Return the (x, y) coordinate for the center point of the cell that contains the specified text.  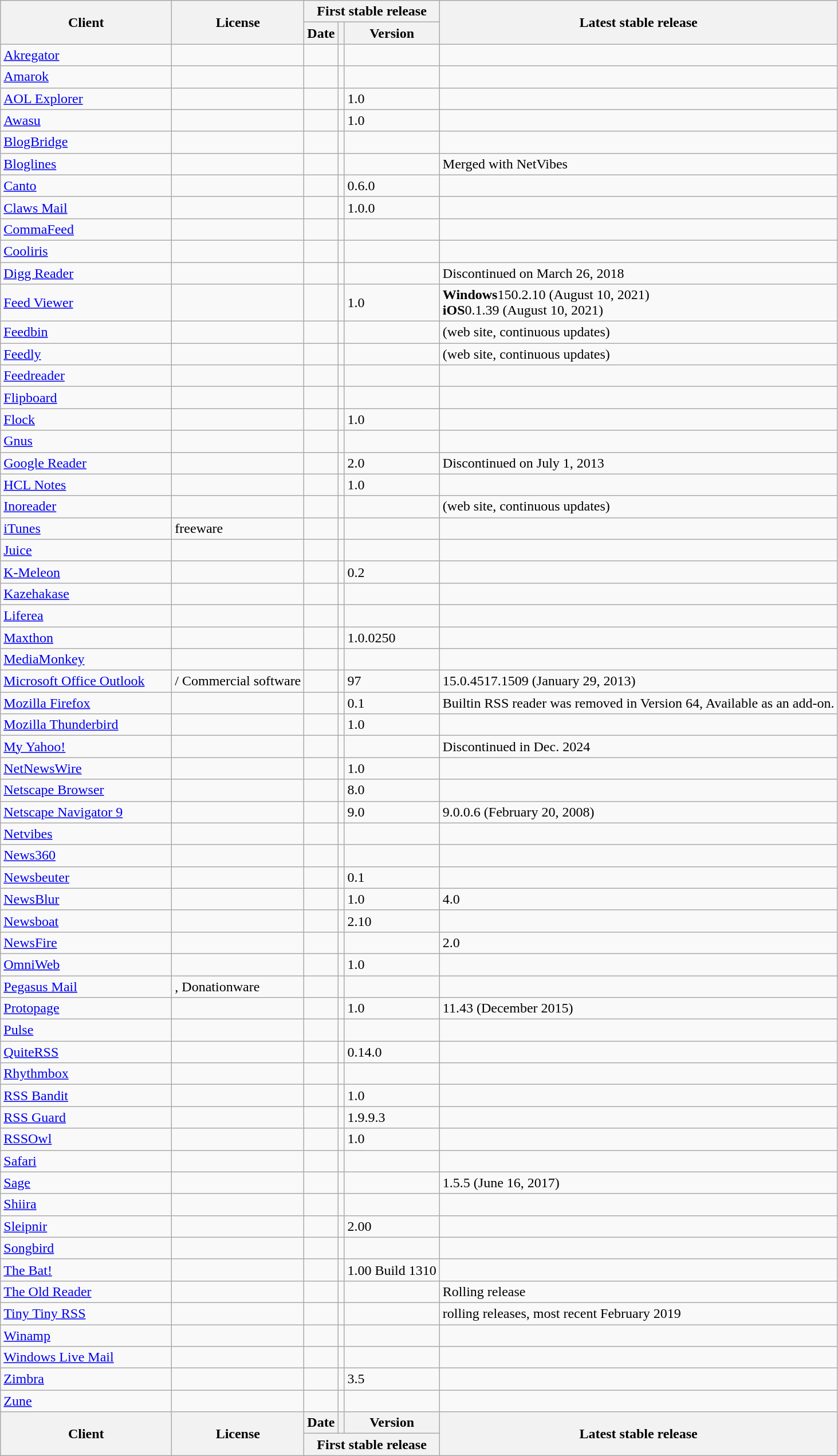
11.43 (December 2015) (638, 1008)
RSS Bandit (86, 1096)
HCL Notes (86, 485)
Flipboard (86, 398)
freeware (238, 528)
NewsBlur (86, 899)
, Donationware (238, 986)
RSSOwl (86, 1139)
Feedly (86, 354)
1.9.9.3 (392, 1117)
NewsFire (86, 943)
0.2 (392, 572)
Merged with NetVibes (638, 164)
The Old Reader (86, 1292)
Netscape Navigator 9 (86, 812)
Digg Reader (86, 273)
NetNewsWire (86, 768)
2.00 (392, 1226)
15.0.4517.1509 (January 29, 2013) (638, 681)
Claws Mail (86, 207)
Maxthon (86, 638)
Pegasus Mail (86, 986)
Pulse (86, 1030)
Newsboat (86, 921)
Windows Live Mail (86, 1357)
Feedreader (86, 376)
OmniWeb (86, 964)
Google Reader (86, 463)
Feedbin (86, 332)
Gnus (86, 441)
1.0.0 (392, 207)
Microsoft Office Outlook (86, 681)
Akregator (86, 55)
Awasu (86, 120)
Sage (86, 1183)
MediaMonkey (86, 660)
4.0 (638, 899)
Safari (86, 1161)
BlogBridge (86, 142)
0.6.0 (392, 186)
Bloglines (86, 164)
rolling releases, most recent February 2019 (638, 1313)
2.10 (392, 921)
8.0 (392, 790)
iTunes (86, 528)
Canto (86, 186)
Rhythmbox (86, 1074)
9.0.0.6 (February 20, 2008) (638, 812)
News360 (86, 855)
0.14.0 (392, 1052)
Kazehakase (86, 594)
97 (392, 681)
Feed Viewer (86, 303)
Flock (86, 419)
Zimbra (86, 1379)
Mozilla Firefox (86, 703)
Zune (86, 1401)
Discontinued on March 26, 2018 (638, 273)
AOL Explorer (86, 99)
Songbird (86, 1248)
Winamp (86, 1336)
/ Commercial software (238, 681)
1.0.0250 (392, 638)
Inoreader (86, 507)
1.00 Build 1310 (392, 1270)
Rolling release (638, 1292)
Discontinued on July 1, 2013 (638, 463)
9.0 (392, 812)
QuiteRSS (86, 1052)
CommaFeed (86, 229)
1.5.5 (June 16, 2017) (638, 1183)
Windows150.2.10 (August 10, 2021)iOS0.1.39 (August 10, 2021) (638, 303)
Netscape Browser (86, 790)
Liferea (86, 615)
Tiny Tiny RSS (86, 1313)
Sleipnir (86, 1226)
My Yahoo! (86, 747)
The Bat! (86, 1270)
RSS Guard (86, 1117)
Juice (86, 550)
Mozilla Thunderbird (86, 725)
Newsbeuter (86, 877)
Builtin RSS reader was removed in Version 64, Available as an add-on. (638, 703)
Protopage (86, 1008)
Shiira (86, 1204)
K-Meleon (86, 572)
Amarok (86, 77)
Cooliris (86, 251)
Discontinued in Dec. 2024 (638, 747)
Netvibes (86, 834)
3.5 (392, 1379)
